For the text-containing cell, return its midpoint in [x, y] coordinate format. 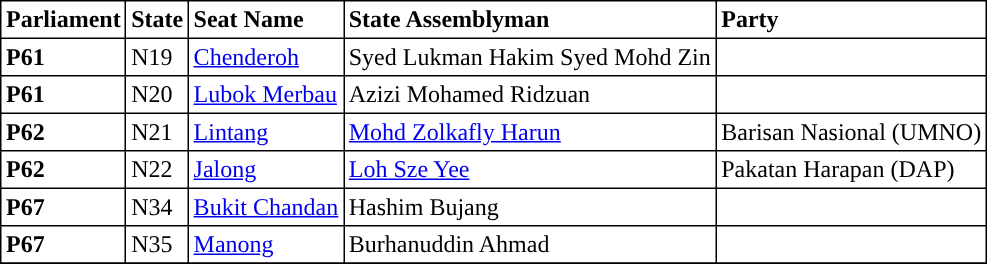
Bukit Chandan [266, 207]
Loh Sze Yee [530, 170]
N22 [157, 170]
N34 [157, 207]
Hashim Bujang [530, 207]
N19 [157, 57]
N35 [157, 245]
Parliament [64, 20]
Party [851, 20]
N21 [157, 132]
Burhanuddin Ahmad [530, 245]
Lintang [266, 132]
Mohd Zolkafly Harun [530, 132]
N20 [157, 95]
Chenderoh [266, 57]
Jalong [266, 170]
Syed Lukman Hakim Syed Mohd Zin [530, 57]
Seat Name [266, 20]
State [157, 20]
Lubok Merbau [266, 95]
State Assemblyman [530, 20]
Manong [266, 245]
Azizi Mohamed Ridzuan [530, 95]
Pakatan Harapan (DAP) [851, 170]
Barisan Nasional (UMNO) [851, 132]
